Search for the cell housing the specified text and yield its (x, y) center coordinate. 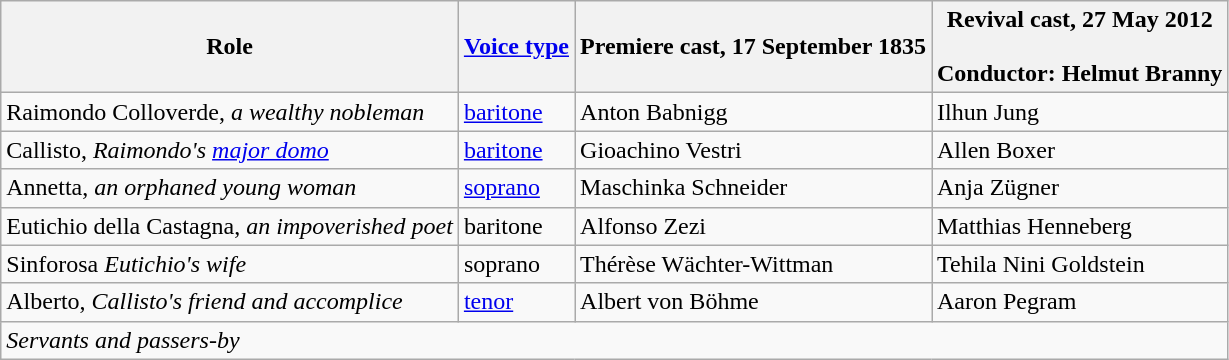
Matthias Henneberg (1080, 226)
Eutichio della Castagna, an impoverished poet (230, 226)
Raimondo Colloverde, a wealthy nobleman (230, 112)
Alfonso Zezi (754, 226)
Role (230, 47)
Sinforosa Eutichio's wife (230, 264)
tenor (516, 302)
Annetta, an orphaned young woman (230, 188)
Callisto, Raimondo's major domo (230, 150)
Allen Boxer (1080, 150)
Gioachino Vestri (754, 150)
Servants and passers-by (614, 340)
Ilhun Jung (1080, 112)
Revival cast, 27 May 2012Conductor: Helmut Branny (1080, 47)
Premiere cast, 17 September 1835 (754, 47)
Anton Babnigg (754, 112)
Aaron Pegram (1080, 302)
Maschinka Schneider (754, 188)
Voice type (516, 47)
Albert von Böhme (754, 302)
Thérèse Wächter-Wittman (754, 264)
Alberto, Callisto's friend and accomplice (230, 302)
Anja Zügner (1080, 188)
Tehila Nini Goldstein (1080, 264)
